Capture the cell that displays the provided text and extract its (X, Y) central coordinate. 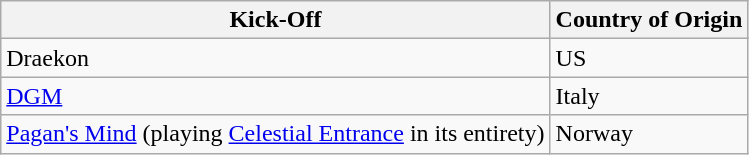
US (649, 58)
Norway (649, 134)
Country of Origin (649, 20)
Draekon (276, 58)
Kick-Off (276, 20)
Pagan's Mind (playing Celestial Entrance in its entirety) (276, 134)
DGM (276, 96)
Italy (649, 96)
